Determine the (X, Y) coordinate at the center of the cell enclosing the given text.  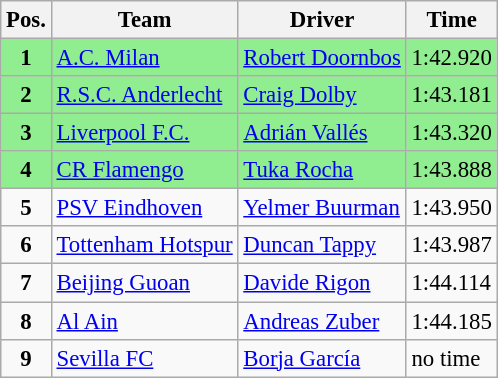
R.S.C. Anderlecht (144, 95)
Andreas Zuber (322, 321)
1:43.320 (452, 133)
8 (26, 321)
Davide Rigon (322, 283)
1:42.920 (452, 58)
1:43.987 (452, 245)
1 (26, 58)
3 (26, 133)
Craig Dolby (322, 95)
A.C. Milan (144, 58)
Tottenham Hotspur (144, 245)
Team (144, 20)
2 (26, 95)
Al Ain (144, 321)
1:44.114 (452, 283)
1:43.181 (452, 95)
Duncan Tappy (322, 245)
Beijing Guoan (144, 283)
Adrián Vallés (322, 133)
1:43.888 (452, 170)
Liverpool F.C. (144, 133)
Yelmer Buurman (322, 208)
Driver (322, 20)
Time (452, 20)
no time (452, 358)
4 (26, 170)
5 (26, 208)
7 (26, 283)
Pos. (26, 20)
CR Flamengo (144, 170)
Tuka Rocha (322, 170)
1:43.950 (452, 208)
9 (26, 358)
1:44.185 (452, 321)
Sevilla FC (144, 358)
PSV Eindhoven (144, 208)
6 (26, 245)
Borja García (322, 358)
Robert Doornbos (322, 58)
